Return (x, y) of the center of cell containing provided text 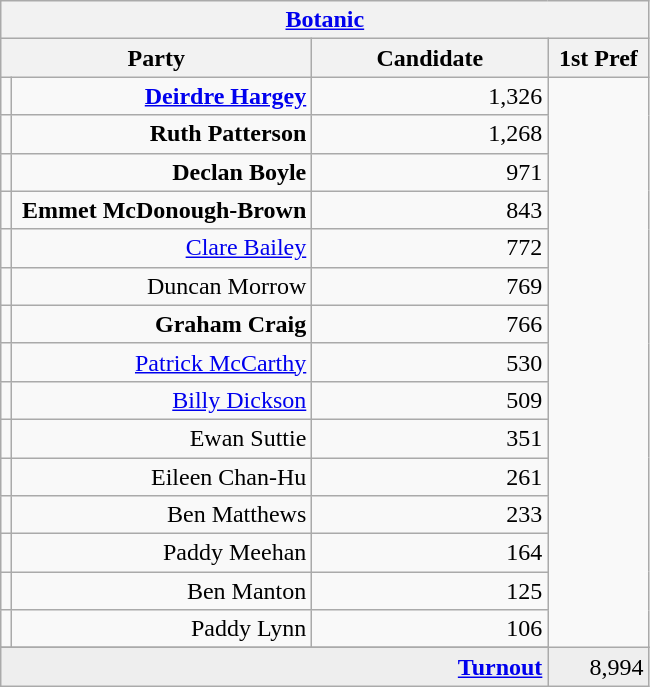
Emmet McDonough-Brown (162, 210)
Botanic (325, 20)
261 (430, 477)
351 (430, 438)
Declan Boyle (162, 172)
Ewan Suttie (162, 438)
509 (430, 400)
125 (430, 591)
Turnout (274, 667)
Paddy Lynn (162, 629)
Clare Bailey (162, 248)
164 (430, 553)
1,268 (430, 134)
Ruth Patterson (162, 134)
766 (430, 324)
Ben Matthews (162, 515)
769 (430, 286)
Billy Dickson (162, 400)
Paddy Meehan (162, 553)
233 (430, 515)
971 (430, 172)
1,326 (430, 96)
106 (430, 629)
Duncan Morrow (162, 286)
Party (156, 58)
772 (430, 248)
Graham Craig (162, 324)
Deirdre Hargey (162, 96)
Eileen Chan-Hu (162, 477)
8,994 (598, 667)
843 (430, 210)
1st Pref (598, 58)
Ben Manton (162, 591)
Patrick McCarthy (162, 362)
Candidate (430, 58)
530 (430, 362)
